Identify which cell holds the provided text, then report its [X, Y] central coordinate. 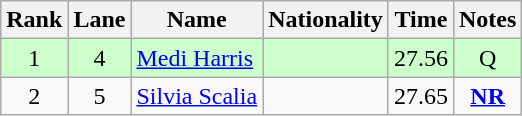
Rank [34, 20]
Medi Harris [197, 58]
4 [100, 58]
NR [487, 96]
Notes [487, 20]
Nationality [326, 20]
Lane [100, 20]
Silvia Scalia [197, 96]
1 [34, 58]
Name [197, 20]
5 [100, 96]
27.56 [420, 58]
Time [420, 20]
Q [487, 58]
2 [34, 96]
27.65 [420, 96]
